Provide the (X, Y) coordinate of the cell's center where the given text is located.  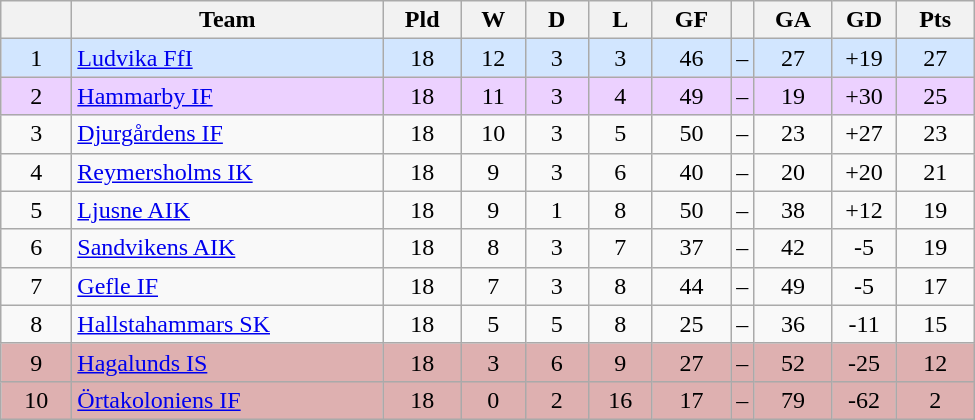
-11 (864, 324)
+12 (864, 210)
W (493, 20)
52 (794, 362)
11 (493, 96)
36 (794, 324)
15 (936, 324)
Hammarby IF (228, 96)
21 (936, 172)
+27 (864, 134)
GA (794, 20)
+30 (864, 96)
40 (692, 172)
L (621, 20)
Ljusne AIK (228, 210)
GD (864, 20)
20 (794, 172)
GF (692, 20)
37 (692, 248)
Örtakoloniens IF (228, 400)
79 (794, 400)
+20 (864, 172)
42 (794, 248)
38 (794, 210)
46 (692, 58)
+19 (864, 58)
0 (493, 400)
Pts (936, 20)
Djurgårdens IF (228, 134)
-62 (864, 400)
Pld (422, 20)
Sandvikens AIK (228, 248)
D (557, 20)
16 (621, 400)
Reymersholms IK (228, 172)
Hallstahammars SK (228, 324)
Gefle IF (228, 286)
Ludvika FfI (228, 58)
Hagalunds IS (228, 362)
44 (692, 286)
-25 (864, 362)
Team (228, 20)
